Find where the given text appears and provide that cell's center as [x, y] coordinate. 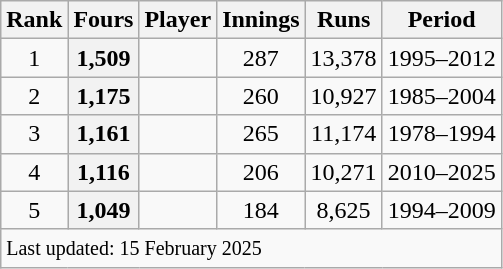
4 [34, 172]
1978–1994 [442, 134]
Rank [34, 20]
1,175 [104, 96]
1,161 [104, 134]
184 [261, 210]
8,625 [344, 210]
1,116 [104, 172]
11,174 [344, 134]
10,271 [344, 172]
3 [34, 134]
10,927 [344, 96]
2010–2025 [442, 172]
Fours [104, 20]
Innings [261, 20]
2 [34, 96]
1 [34, 58]
1,049 [104, 210]
1995–2012 [442, 58]
1985–2004 [442, 96]
5 [34, 210]
287 [261, 58]
Player [178, 20]
265 [261, 134]
Last updated: 15 February 2025 [251, 248]
Period [442, 20]
206 [261, 172]
1,509 [104, 58]
Runs [344, 20]
260 [261, 96]
13,378 [344, 58]
1994–2009 [442, 210]
